From the cell containing the given text, extract its center point as [X, Y] coordinate. 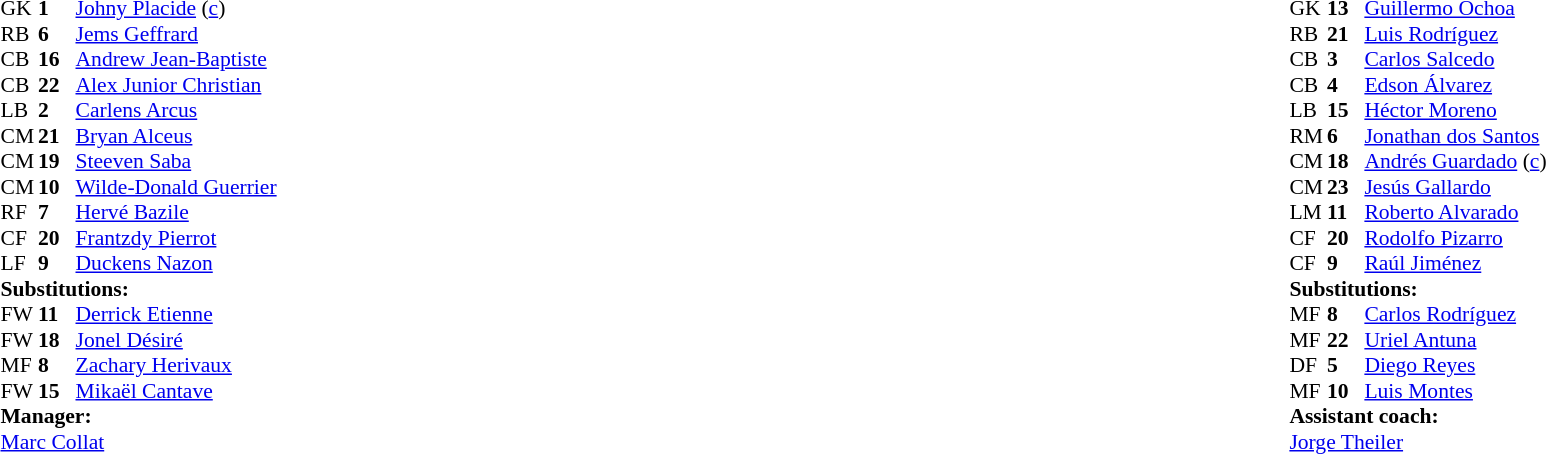
5 [1346, 365]
2 [57, 111]
RM [1308, 136]
Jesús Gallardo [1455, 187]
Edson Álvarez [1455, 85]
Raúl Jiménez [1455, 263]
Steeven Saba [176, 161]
Luis Montes [1455, 391]
LM [1308, 213]
Zachary Herivaux [176, 365]
Bryan Alceus [176, 136]
Alex Junior Christian [176, 85]
Andrés Guardado (c) [1455, 161]
Duckens Nazon [176, 263]
16 [57, 59]
7 [57, 213]
Manager: [138, 417]
Héctor Moreno [1455, 111]
Jems Geffrard [176, 34]
Mikaël Cantave [176, 391]
Luis Rodríguez [1455, 34]
DF [1308, 365]
RF [19, 213]
Carlens Arcus [176, 111]
Uriel Antuna [1455, 340]
Wilde-Donald Guerrier [176, 187]
3 [1346, 59]
Jonel Désiré [176, 340]
Diego Reyes [1455, 365]
19 [57, 161]
Hervé Bazile [176, 213]
Carlos Salcedo [1455, 59]
Rodolfo Pizarro [1455, 238]
Carlos Rodríguez [1455, 315]
LF [19, 263]
23 [1346, 187]
Andrew Jean-Baptiste [176, 59]
Roberto Alvarado [1455, 213]
Assistant coach: [1418, 417]
Frantzdy Pierrot [176, 238]
Jonathan dos Santos [1455, 136]
4 [1346, 85]
Derrick Etienne [176, 315]
